Scan for the cell matching the given text and deliver its (x, y) coordinate at center. 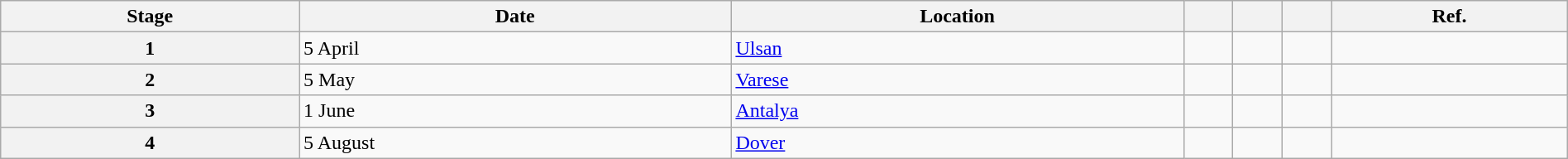
Ulsan (958, 48)
1 (151, 48)
5 April (515, 48)
5 August (515, 142)
Date (515, 17)
1 June (515, 111)
3 (151, 111)
Antalya (958, 111)
Dover (958, 142)
5 May (515, 79)
4 (151, 142)
Ref. (1449, 17)
Location (958, 17)
2 (151, 79)
Varese (958, 79)
Stage (151, 17)
